Capture the cell that displays the provided text and extract its (X, Y) central coordinate. 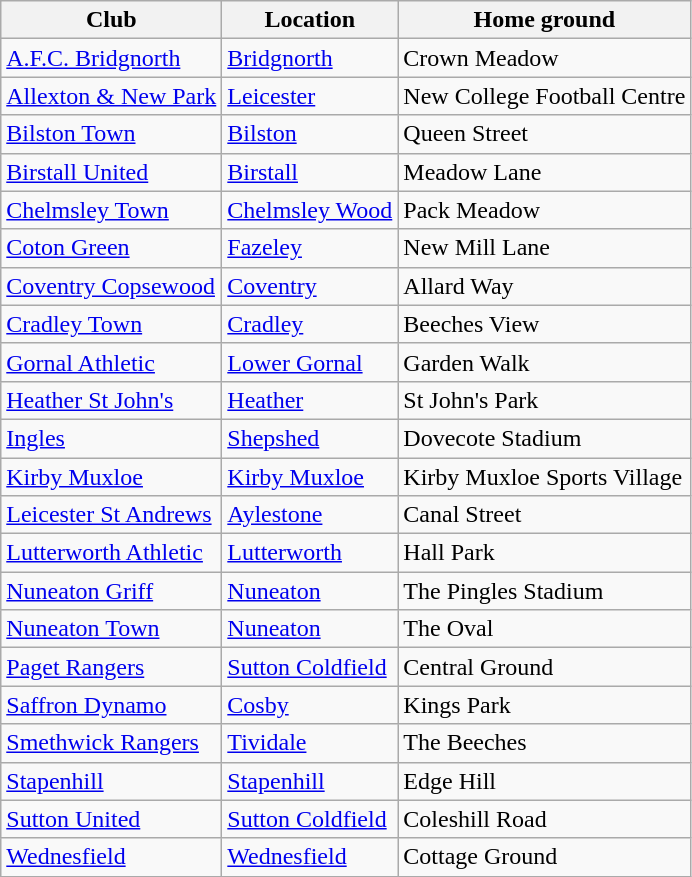
Chelmsley Town (112, 210)
Nuneaton Town (112, 629)
Bilston Town (112, 134)
Ingles (112, 438)
Heather (310, 400)
Queen Street (544, 134)
Lutterworth (310, 553)
Coventry (310, 286)
Nuneaton Griff (112, 591)
Cottage Ground (544, 857)
Beeches View (544, 324)
Saffron Dynamo (112, 705)
The Pingles Stadium (544, 591)
Chelmsley Wood (310, 210)
Birstall (310, 172)
Location (310, 20)
Leicester St Andrews (112, 515)
Heather St John's (112, 400)
St John's Park (544, 400)
Paget Rangers (112, 667)
A.F.C. Bridgnorth (112, 58)
New Mill Lane (544, 248)
Edge Hill (544, 781)
Hall Park (544, 553)
Smethwick Rangers (112, 743)
Lutterworth Athletic (112, 553)
Allard Way (544, 286)
Meadow Lane (544, 172)
Gornal Athletic (112, 362)
Fazeley (310, 248)
New College Football Centre (544, 96)
Kirby Muxloe Sports Village (544, 477)
Coventry Copsewood (112, 286)
Cradley (310, 324)
Leicester (310, 96)
Garden Walk (544, 362)
Bridgnorth (310, 58)
Pack Meadow (544, 210)
Kings Park (544, 705)
Allexton & New Park (112, 96)
The Beeches (544, 743)
Cradley Town (112, 324)
Coleshill Road (544, 819)
Sutton United (112, 819)
Aylestone (310, 515)
Crown Meadow (544, 58)
Lower Gornal (310, 362)
Birstall United (112, 172)
Dovecote Stadium (544, 438)
Cosby (310, 705)
Tividale (310, 743)
Bilston (310, 134)
Shepshed (310, 438)
Coton Green (112, 248)
Club (112, 20)
The Oval (544, 629)
Home ground (544, 20)
Canal Street (544, 515)
Central Ground (544, 667)
